Extract the [X, Y] coordinate from the center of the cell holding the provided text.  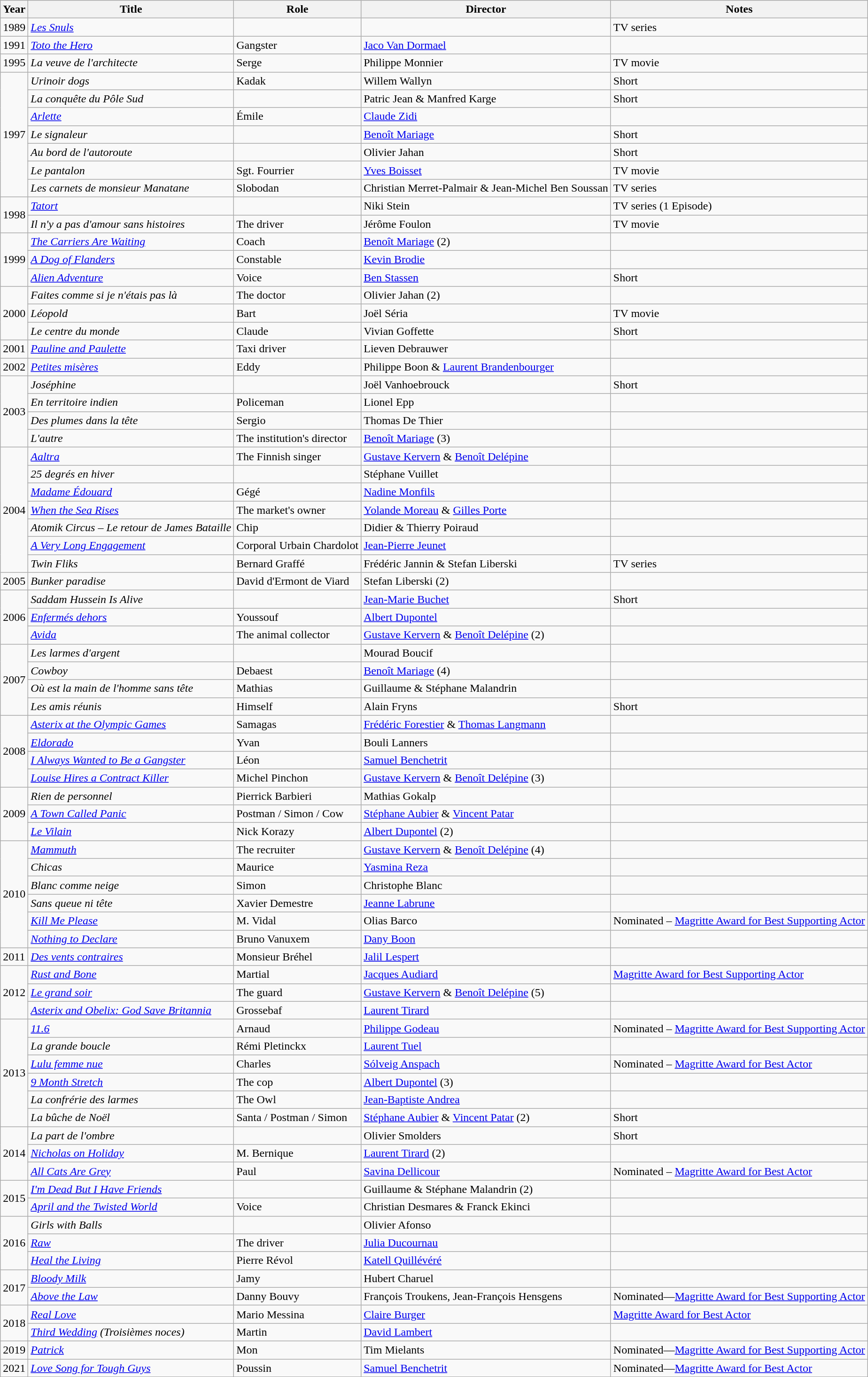
Jean-Baptiste Andrea [486, 1100]
Rust and Bone [131, 975]
Yvan [298, 742]
Tatort [131, 206]
David Lambert [486, 1332]
Rien de personnel [131, 796]
2021 [14, 1368]
Joël Vanhoebrouck [486, 385]
Dany Boon [486, 939]
Bart [298, 313]
Serge [298, 63]
The Owl [298, 1100]
Constable [298, 260]
Pauline and Paulette [131, 349]
Policeman [298, 402]
Stéphane Aubier & Vincent Patar (2) [486, 1118]
Christian Merret-Palmair & Jean-Michel Ben Soussan [486, 188]
Xavier Demestre [298, 903]
Urinoir dogs [131, 81]
Nadine Monfils [486, 492]
Bernard Graffé [298, 564]
Guillaume & Stéphane Malandrin (2) [486, 1189]
Jérôme Foulon [486, 224]
Faites comme si je n'étais pas là [131, 295]
La bûche de Noël [131, 1118]
Gustave Kervern & Benoît Delépine (5) [486, 992]
Nothing to Declare [131, 939]
Le pantalon [131, 170]
Olivier Jahan (2) [486, 295]
Les amis réunis [131, 706]
Raw [131, 1243]
Poussin [298, 1368]
Grossebaf [298, 1010]
Maurice [298, 867]
Philippe Monnier [486, 63]
Love Song for Tough Guys [131, 1368]
Le grand soir [131, 992]
Alain Fryns [486, 706]
Asterix at the Olympic Games [131, 724]
L'autre [131, 438]
Himself [298, 706]
Year [14, 9]
Benoît Mariage (4) [486, 671]
Sergio [298, 420]
2003 [14, 411]
Monsieur Bréhel [298, 957]
Pierrick Barbieri [298, 796]
1989 [14, 27]
Les larmes d'argent [131, 653]
Yolande Moreau & Gilles Porte [486, 510]
Des vents contraires [131, 957]
25 degrés en hiver [131, 474]
Chip [298, 528]
Christophe Blanc [486, 885]
Eldorado [131, 742]
Above the Law [131, 1296]
Léopold [131, 313]
Nicholas on Holiday [131, 1153]
2011 [14, 957]
Kill Me Please [131, 921]
Role [298, 9]
Corporal Urbain Chardolot [298, 546]
Madame Édouard [131, 492]
Cowboy [131, 671]
Blanc comme neige [131, 885]
Laurent Tirard (2) [486, 1153]
Émile [298, 116]
Philippe Godeau [486, 1028]
Claude Zidi [486, 116]
Tim Mielants [486, 1350]
The guard [298, 992]
Le centre du monde [131, 331]
Olivier Jahan [486, 152]
Les Snuls [131, 27]
Taxi driver [298, 349]
The animal collector [298, 635]
Louise Hires a Contract Killer [131, 778]
Mathias Gokalp [486, 796]
Jacques Audiard [486, 975]
Heal the Living [131, 1261]
A Town Called Panic [131, 814]
Thomas De Thier [486, 420]
Julia Ducournau [486, 1243]
Pierre Révol [298, 1261]
Avida [131, 635]
Jaco Van Dormael [486, 45]
Benoît Mariage (3) [486, 438]
Mammuth [131, 850]
Martial [298, 975]
Arnaud [298, 1028]
2019 [14, 1350]
Slobodan [298, 188]
En territoire indien [131, 402]
Charles [298, 1064]
Bruno Vanuxem [298, 939]
Paul [298, 1171]
Mario Messina [298, 1314]
Girls with Balls [131, 1225]
Olias Barco [486, 921]
Atomik Circus – Le retour de James Bataille [131, 528]
The cop [298, 1082]
Kadak [298, 81]
The institution's director [298, 438]
Bunker paradise [131, 581]
Willem Wallyn [486, 81]
Coach [298, 242]
1998 [14, 215]
The doctor [298, 295]
François Troukens, Jean-François Hensgens [486, 1296]
2012 [14, 992]
11.6 [131, 1028]
Olivier Afonso [486, 1225]
Patrick [131, 1350]
David d'Ermont de Viard [298, 581]
Mon [298, 1350]
1995 [14, 63]
Bloody Milk [131, 1278]
Arlette [131, 116]
Santa / Postman / Simon [298, 1118]
Frédéric Forestier & Thomas Langmann [486, 724]
2018 [14, 1323]
Benoît Mariage (2) [486, 242]
Katell Quillévéré [486, 1261]
Gustave Kervern & Benoît Delépine (2) [486, 635]
Martin [298, 1332]
Youssouf [298, 617]
Notes [739, 9]
The Carriers Are Waiting [131, 242]
M. Vidal [298, 921]
Petites misères [131, 367]
Sans queue ni tête [131, 903]
2006 [14, 617]
Alien Adventure [131, 278]
Yasmina Reza [486, 867]
Frédéric Jannin & Stefan Liberski [486, 564]
Stefan Liberski (2) [486, 581]
9 Month Stretch [131, 1082]
Mathias [298, 688]
Patric Jean & Manfred Karge [486, 99]
Gégé [298, 492]
Third Wedding (Troisièmes noces) [131, 1332]
When the Sea Rises [131, 510]
I Always Wanted to Be a Gangster [131, 760]
Mourad Boucif [486, 653]
Où est la main de l'homme sans tête [131, 688]
Didier & Thierry Poiraud [486, 528]
Laurent Tirard [486, 1010]
Lulu femme nue [131, 1064]
Kevin Brodie [486, 260]
I'm Dead But I Have Friends [131, 1189]
Enfermés dehors [131, 617]
Magritte Award for Best Actor [739, 1314]
Twin Fliks [131, 564]
2000 [14, 313]
Le Vilain [131, 832]
Gustave Kervern & Benoît Delépine (3) [486, 778]
1999 [14, 260]
Debaest [298, 671]
A Very Long Engagement [131, 546]
Il n'y a pas d'amour sans histoires [131, 224]
Vivian Goffette [486, 331]
Olivier Smolders [486, 1136]
Albert Dupontel (3) [486, 1082]
Jean-Pierre Jeunet [486, 546]
La grande boucle [131, 1046]
TV series (1 Episode) [739, 206]
La veuve de l'architecte [131, 63]
La confrérie des larmes [131, 1100]
Aaltra [131, 456]
April and the Twisted World [131, 1207]
Des plumes dans la tête [131, 420]
Niki Stein [486, 206]
Magritte Award for Best Supporting Actor [739, 975]
Lieven Debrauwer [486, 349]
La part de l'ombre [131, 1136]
Joséphine [131, 385]
La conquête du Pôle Sud [131, 99]
Albert Dupontel (2) [486, 832]
Jean-Marie Buchet [486, 599]
Savina Dellicour [486, 1171]
The recruiter [298, 850]
2004 [14, 510]
Jalil Lespert [486, 957]
Sgt. Fourrier [298, 170]
Laurent Tuel [486, 1046]
Toto the Hero [131, 45]
Jeanne Labrune [486, 903]
Nominated—Magritte Award for Best Actor [739, 1368]
Real Love [131, 1314]
Philippe Boon & Laurent Brandenbourger [486, 367]
Simon [298, 885]
Danny Bouvy [298, 1296]
Claude [298, 331]
Postman / Simon / Cow [298, 814]
Gustave Kervern & Benoît Delépine [486, 456]
2010 [14, 894]
Le signaleur [131, 134]
Les carnets de monsieur Manatane [131, 188]
Jamy [298, 1278]
The Finnish singer [298, 456]
A Dog of Flanders [131, 260]
2009 [14, 814]
Director [486, 9]
Claire Burger [486, 1314]
All Cats Are Grey [131, 1171]
Rémi Pletinckx [298, 1046]
Bouli Lanners [486, 742]
Léon [298, 760]
2008 [14, 751]
Ben Stassen [486, 278]
Hubert Charuel [486, 1278]
Albert Dupontel [486, 617]
Asterix and Obelix: God Save Britannia [131, 1010]
Benoît Mariage [486, 134]
Samagas [298, 724]
Chicas [131, 867]
2007 [14, 680]
2001 [14, 349]
2014 [14, 1153]
2002 [14, 367]
Au bord de l'autoroute [131, 152]
2005 [14, 581]
Stéphane Vuillet [486, 474]
Christian Desmares & Franck Ekinci [486, 1207]
The market's owner [298, 510]
Gangster [298, 45]
1997 [14, 134]
Joël Séria [486, 313]
Guillaume & Stéphane Malandrin [486, 688]
2015 [14, 1198]
2013 [14, 1073]
Yves Boisset [486, 170]
Nick Korazy [298, 832]
Gustave Kervern & Benoît Delépine (4) [486, 850]
M. Bernique [298, 1153]
Saddam Hussein Is Alive [131, 599]
Lionel Epp [486, 402]
Eddy [298, 367]
Title [131, 9]
1991 [14, 45]
Sólveig Anspach [486, 1064]
Michel Pinchon [298, 778]
2016 [14, 1243]
Stéphane Aubier & Vincent Patar [486, 814]
2017 [14, 1287]
